Search for the cell housing the specified text and yield its [X, Y] center coordinate. 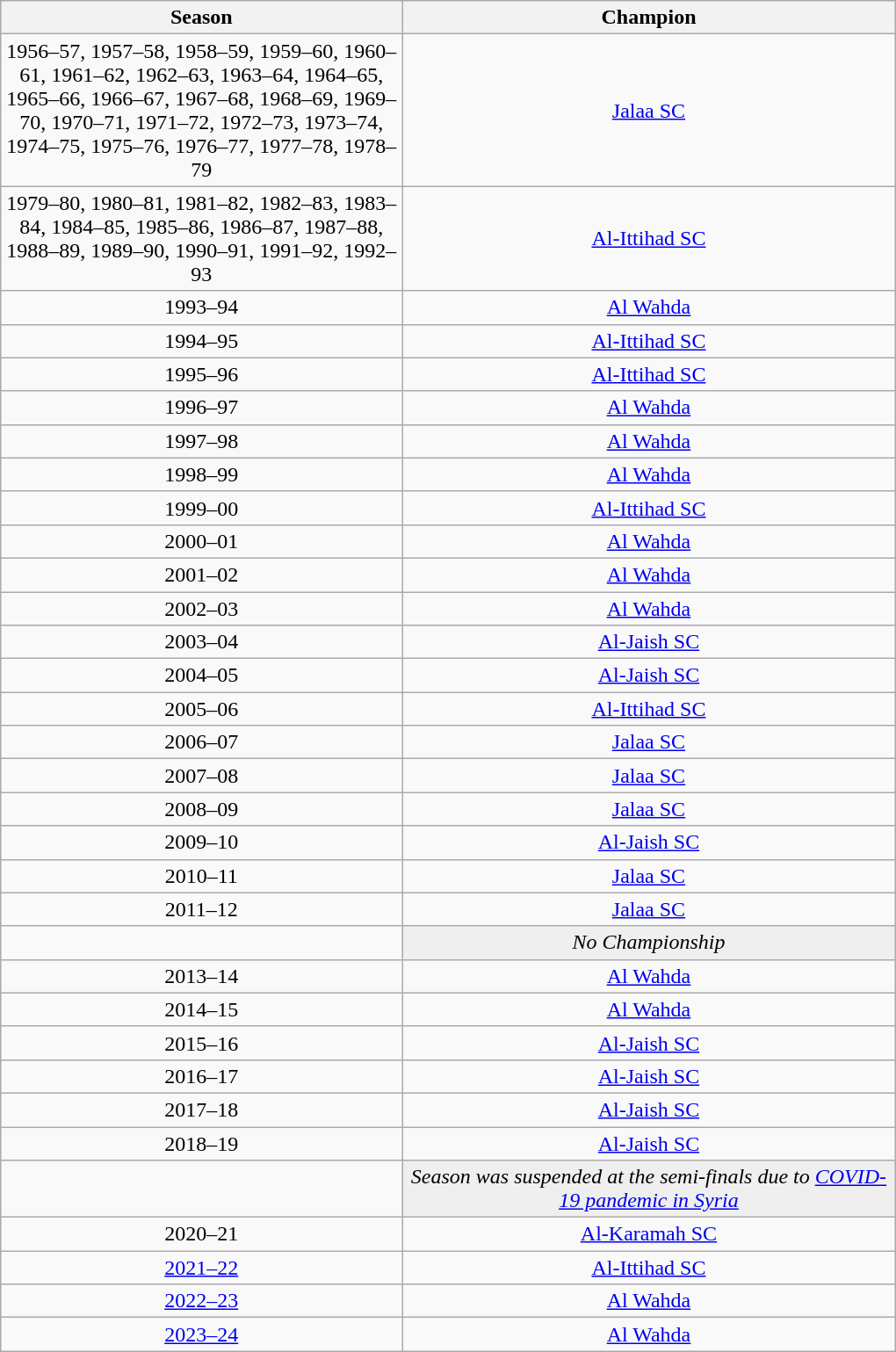
2008–09 [202, 809]
2023–24 [202, 1334]
2018–19 [202, 1143]
1995–96 [202, 374]
2003–04 [202, 642]
2022–23 [202, 1301]
2006–07 [202, 742]
2010–11 [202, 876]
Al-Karamah SC [649, 1234]
2001–02 [202, 575]
No Championship [649, 943]
2011–12 [202, 909]
1994–95 [202, 341]
1999–00 [202, 508]
2004–05 [202, 676]
Season was suspended at the semi-finals due to COVID-19 pandemic in Syria [649, 1189]
1979–80, 1980–81, 1981–82, 1982–83, 1983–84, 1984–85, 1985–86, 1986–87, 1987–88, 1988–89, 1989–90, 1990–91, 1991–92, 1992–93 [202, 239]
2005–06 [202, 709]
2015–16 [202, 1043]
2014–15 [202, 1009]
1998–99 [202, 474]
2016–17 [202, 1076]
2020–21 [202, 1234]
2009–10 [202, 842]
2021–22 [202, 1268]
2017–18 [202, 1110]
1997–98 [202, 441]
2013–14 [202, 976]
1996–97 [202, 408]
2000–01 [202, 541]
2007–08 [202, 776]
Champion [649, 18]
2002–03 [202, 609]
Season [202, 18]
1993–94 [202, 307]
